From the cell containing the given text, extract its center point as (x, y) coordinate. 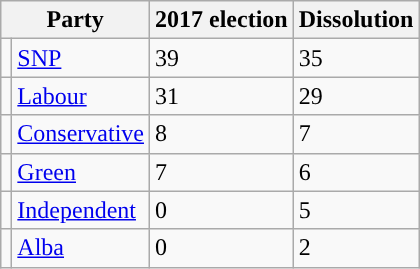
Dissolution (356, 20)
Party (76, 20)
5 (356, 210)
SNP (81, 58)
29 (356, 96)
39 (222, 58)
35 (356, 58)
Conservative (81, 134)
8 (222, 134)
Independent (81, 210)
6 (356, 172)
31 (222, 96)
2017 election (222, 20)
2 (356, 248)
Green (81, 172)
Labour (81, 96)
Alba (81, 248)
